Capture the cell that displays the provided text and extract its (X, Y) central coordinate. 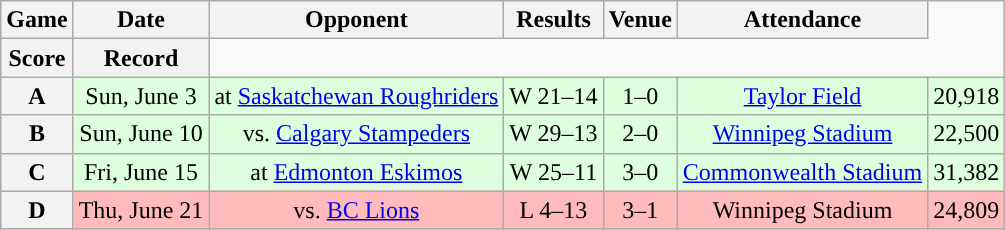
Taylor Field (802, 96)
B (37, 134)
3–0 (640, 172)
W 21–14 (554, 96)
24,809 (966, 210)
2–0 (640, 134)
Opponent (356, 20)
C (37, 172)
Fri, June 15 (141, 172)
Venue (640, 20)
3–1 (640, 210)
Attendance (802, 20)
W 25–11 (554, 172)
20,918 (966, 96)
Sun, June 3 (141, 96)
1–0 (640, 96)
Game (37, 20)
at Saskatchewan Roughriders (356, 96)
Score (37, 58)
Thu, June 21 (141, 210)
L 4–13 (554, 210)
22,500 (966, 134)
31,382 (966, 172)
Results (554, 20)
Sun, June 10 (141, 134)
Commonwealth Stadium (802, 172)
D (37, 210)
vs. BC Lions (356, 210)
vs. Calgary Stampeders (356, 134)
Date (141, 20)
Record (141, 58)
A (37, 96)
W 29–13 (554, 134)
at Edmonton Eskimos (356, 172)
